Locate the cell with the specified text and output its [X, Y] center coordinate. 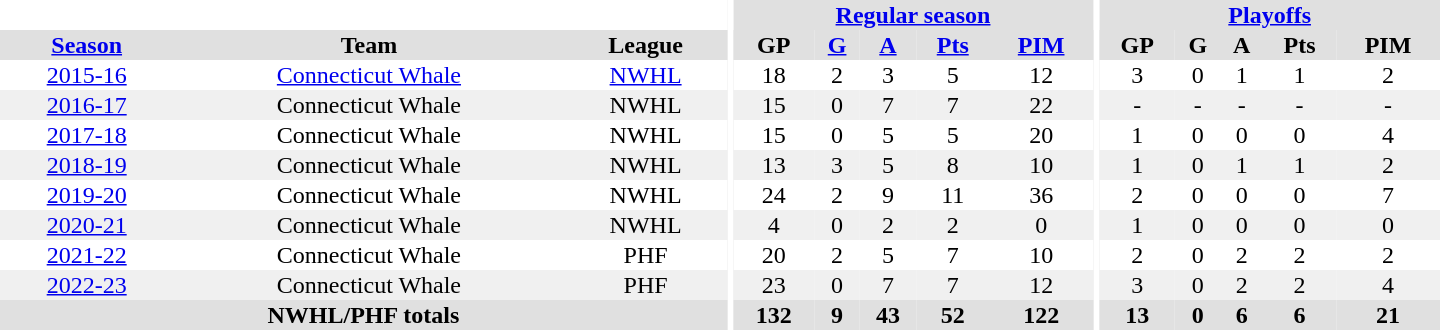
Playoffs [1270, 15]
132 [774, 315]
2017-18 [86, 135]
2019-20 [86, 195]
24 [774, 195]
43 [888, 315]
2015-16 [86, 75]
122 [1041, 315]
2021-22 [86, 255]
Team [368, 45]
Regular season [913, 15]
11 [952, 195]
NWHL/PHF totals [364, 315]
2016-17 [86, 105]
2020-21 [86, 225]
52 [952, 315]
8 [952, 165]
2022-23 [86, 285]
League [645, 45]
2018-19 [86, 165]
22 [1041, 105]
Season [86, 45]
36 [1041, 195]
21 [1388, 315]
18 [774, 75]
23 [774, 285]
